Provide the (x, y) coordinate of the cell's center where the given text is located.  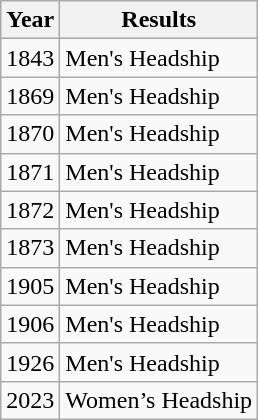
1869 (30, 96)
2023 (30, 400)
1843 (30, 58)
1871 (30, 172)
1872 (30, 210)
Results (159, 20)
1870 (30, 134)
1905 (30, 286)
Year (30, 20)
1926 (30, 362)
1873 (30, 248)
Women’s Headship (159, 400)
1906 (30, 324)
